Detect which cell encompasses the target text, then output its [X, Y] center coordinate. 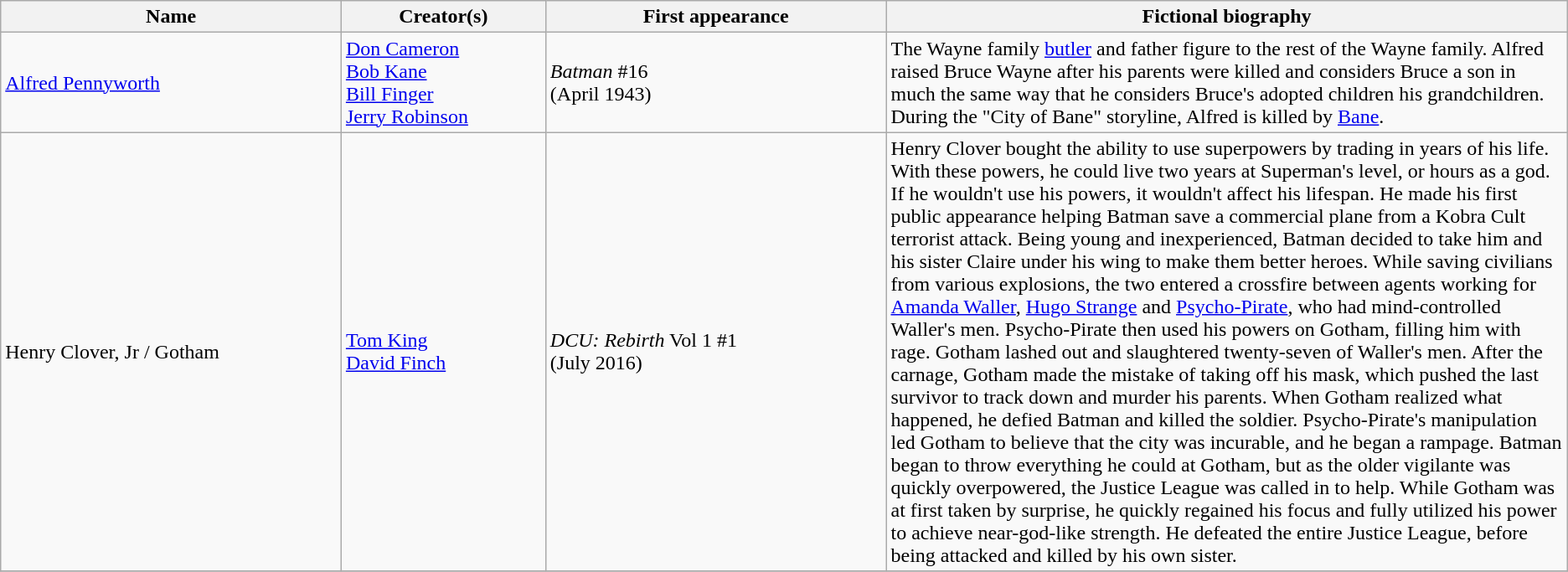
Alfred Pennyworth [171, 82]
Fictional biography [1226, 17]
Don CameronBob KaneBill FingerJerry Robinson [443, 82]
DCU: Rebirth Vol 1 #1(July 2016) [715, 352]
Creator(s) [443, 17]
Tom KingDavid Finch [443, 352]
Henry Clover, Jr / Gotham [171, 352]
Batman #16(April 1943) [715, 82]
First appearance [715, 17]
Name [171, 17]
